Detect which cell encompasses the target text, then output its (X, Y) center coordinate. 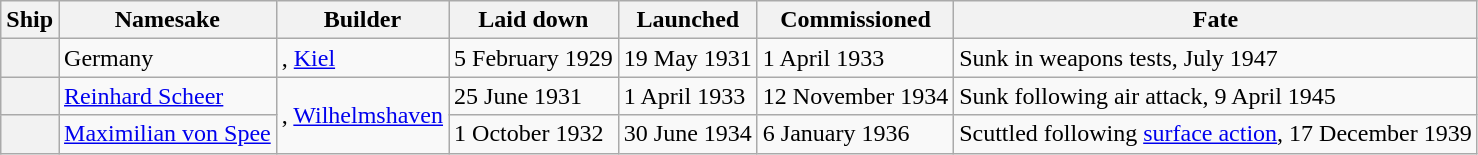
Launched (688, 20)
12 November 1934 (855, 96)
Fate (1216, 20)
Commissioned (855, 20)
6 January 1936 (855, 134)
Reinhard Scheer (168, 96)
Scuttled following surface action, 17 December 1939 (1216, 134)
Ship (30, 20)
5 February 1929 (534, 58)
Sunk following air attack, 9 April 1945 (1216, 96)
Namesake (168, 20)
Maximilian von Spee (168, 134)
25 June 1931 (534, 96)
19 May 1931 (688, 58)
Laid down (534, 20)
Sunk in weapons tests, July 1947 (1216, 58)
30 June 1934 (688, 134)
, Wilhelmshaven (362, 115)
Germany (168, 58)
Builder (362, 20)
1 October 1932 (534, 134)
, Kiel (362, 58)
